Scan for the cell matching the given text and deliver its [X, Y] coordinate at center. 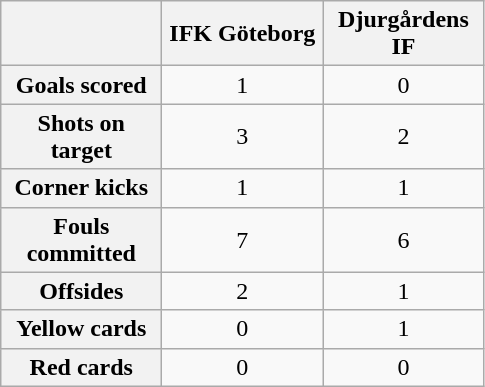
Djurgårdens IF [404, 34]
Red cards [82, 367]
Yellow cards [82, 329]
Offsides [82, 291]
6 [404, 240]
IFK Göteborg [242, 34]
Fouls committed [82, 240]
Corner kicks [82, 188]
Goals scored [82, 85]
Shots on target [82, 136]
7 [242, 240]
3 [242, 136]
